Search for the cell housing the specified text and yield its (x, y) center coordinate. 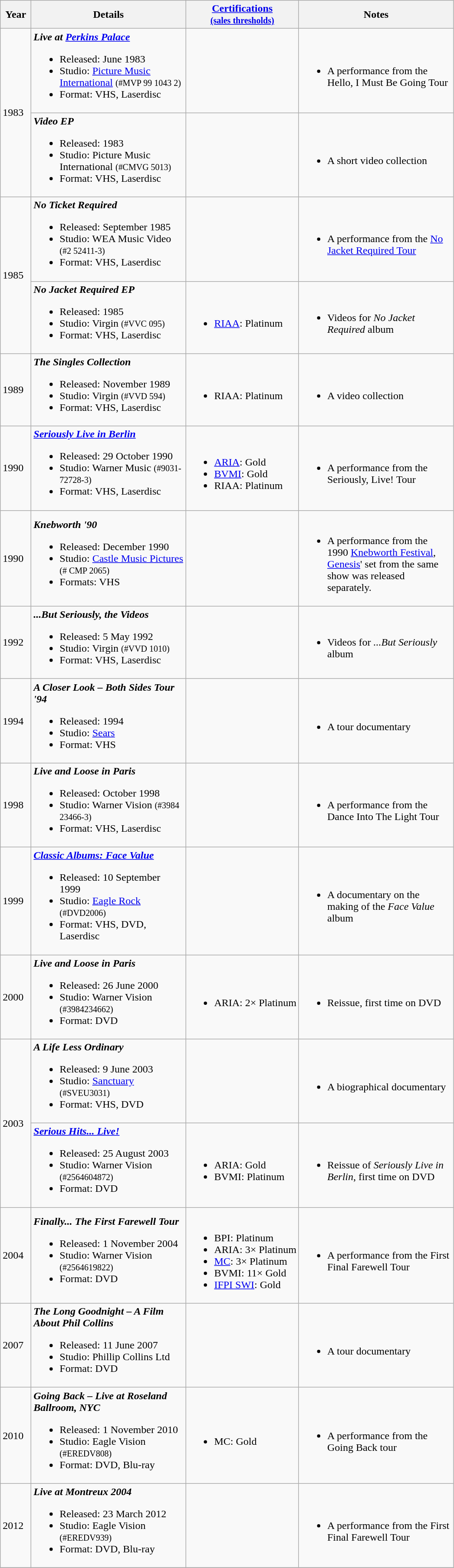
No Ticket RequiredReleased: September 1985Studio: WEA Music Video (#2 52411-3)Format: VHS, Laserdisc (109, 239)
...But Seriously, the VideosReleased: 5 May 1992Studio: Virgin (#VVD 1010)Format: VHS, Laserdisc (109, 642)
A documentary on the making of the Face Value album (376, 901)
A Closer Look – Both Sides Tour '94Released: 1994Studio: SearsFormat: VHS (109, 721)
A performance from the Seriously, Live! Tour (376, 468)
A performance from the Going Back tour (376, 1435)
A Life Less OrdinaryReleased: 9 June 2003Studio: Sanctuary (#SVEU3031)Format: VHS, DVD (109, 1081)
A biographical documentary (376, 1081)
1989 (16, 390)
1992 (16, 642)
Finally... The First Farewell TourReleased: 1 November 2004Studio: Warner Vision (#2564619822)Format: DVD (109, 1256)
Classic Albums: Face ValueReleased: 10 September 1999Studio: Eagle Rock (#DVD2006)Format: VHS, DVD, Laserdisc (109, 901)
A performance from the 1990 Knebworth Festival, Genesis' set from the same show was released separately. (376, 558)
2007 (16, 1345)
A performance from the No Jacket Required Tour (376, 239)
Reissue of Seriously Live in Berlin, first time on DVD (376, 1165)
Video EPReleased: 1983Studio: Picture Music International (#CMVG 5013)Format: VHS, Laserdisc (109, 155)
Live and Loose in ParisReleased: October 1998Studio: Warner Vision (#3984 23466-3)Format: VHS, Laserdisc (109, 805)
Seriously Live in BerlinReleased: 29 October 1990Studio: Warner Music (#9031-72728-3)Format: VHS, Laserdisc (109, 468)
1985 (16, 275)
The Singles CollectionReleased: November 1989Studio: Virgin (#VVD 594)Format: VHS, Laserdisc (109, 390)
1983 (16, 113)
No Jacket Required EPReleased: 1985Studio: Virgin (#VVC 095)Format: VHS, Laserdisc (109, 318)
2012 (16, 1525)
Knebworth '90Released: December 1990Studio: Castle Music Pictures (# CMP 2065)Formats: VHS (109, 558)
A short video collection (376, 155)
Year (16, 15)
2010 (16, 1435)
A video collection (376, 390)
The Long Goodnight – A Film About Phil CollinsReleased: 11 June 2007Studio: Phillip Collins LtdFormat: DVD (109, 1345)
ARIA: GoldBVMI: Platinum (242, 1165)
ARIA: GoldBVMI: GoldRIAA: Platinum (242, 468)
ARIA: 2× Platinum (242, 997)
1998 (16, 805)
Details (109, 15)
Certifications(sales thresholds) (242, 15)
BPI: PlatinumARIA: 3× PlatinumMC: 3× PlatinumBVMI: 11× GoldIFPI SWI: Gold (242, 1256)
MC: Gold (242, 1435)
1994 (16, 721)
Live at Perkins PalaceReleased: June 1983Studio: Picture Music International (#MVP 99 1043 2)Format: VHS, Laserdisc (109, 71)
Videos for No Jacket Required album (376, 318)
Videos for ...But Seriously album (376, 642)
2004 (16, 1256)
A performance from the Hello, I Must Be Going Tour (376, 71)
Notes (376, 15)
Live at Montreux 2004Released: 23 March 2012Studio: Eagle Vision (#EREDV939)Format: DVD, Blu-ray (109, 1525)
Going Back – Live at Roseland Ballroom, NYCReleased: 1 November 2010Studio: Eagle Vision (#EREDV808)Format: DVD, Blu-ray (109, 1435)
Serious Hits... Live!Released: 25 August 2003Studio: Warner Vision (#2564604872)Format: DVD (109, 1165)
Live and Loose in ParisReleased: 26 June 2000Studio: Warner Vision (#3984234662)Format: DVD (109, 997)
A performance from the Dance Into The Light Tour (376, 805)
1999 (16, 901)
Reissue, first time on DVD (376, 997)
2000 (16, 997)
2003 (16, 1123)
